Scan for the cell matching the given text and deliver its [x, y] coordinate at center. 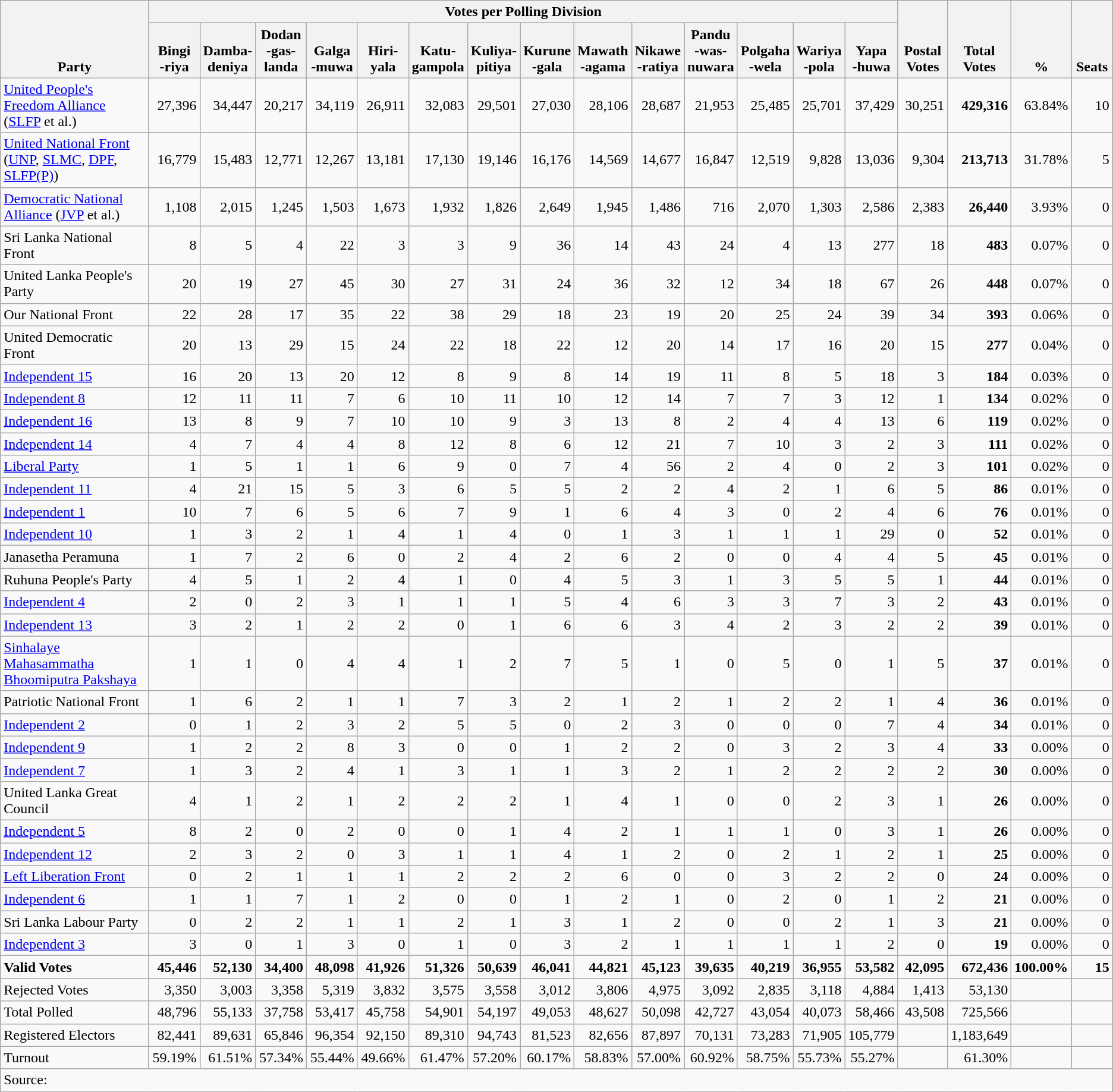
Sri Lanka National Front [75, 245]
58,466 [872, 1012]
Galga-muwa [332, 51]
3,012 [547, 990]
Independent 9 [75, 747]
1,826 [493, 207]
86 [980, 489]
28,687 [658, 105]
34,447 [228, 105]
57.00% [658, 1058]
16,847 [710, 160]
1,945 [603, 207]
Votes per Polling Division [523, 12]
26,911 [383, 105]
3,832 [383, 990]
87,897 [658, 1035]
Kuliya-pitiya [493, 51]
Kurune-gala [547, 51]
14,677 [658, 160]
94,743 [493, 1035]
Source: [556, 1080]
48,627 [603, 1012]
Yapa-huwa [872, 51]
35 [332, 314]
43,508 [923, 1012]
483 [980, 245]
73,283 [765, 1035]
Wariya-pola [819, 51]
89,631 [228, 1035]
Valid Votes [75, 967]
5,319 [332, 990]
12,267 [332, 160]
2,835 [765, 990]
92,150 [383, 1035]
81,523 [547, 1035]
1,245 [281, 207]
United National Front(UNP, SLMC, DPF, SLFP(P)) [75, 160]
29,501 [493, 105]
3,358 [281, 990]
1,183,649 [980, 1035]
50,098 [658, 1012]
United Democratic Front [75, 345]
448 [980, 284]
37,758 [281, 1012]
26,440 [980, 207]
34,400 [281, 967]
United People's Freedom Alliance (SLFP et al.) [75, 105]
70,131 [710, 1035]
38 [438, 314]
49.66% [383, 1058]
672,436 [980, 967]
3,806 [603, 990]
61.47% [438, 1058]
41,926 [383, 967]
Independent 10 [75, 534]
1,413 [923, 990]
Rejected Votes [75, 990]
3,092 [710, 990]
4,884 [872, 990]
43,054 [765, 1012]
Our National Front [75, 314]
Independent 6 [75, 899]
Independent 1 [75, 512]
716 [710, 207]
184 [980, 376]
Nikawe-ratiya [658, 51]
Independent 4 [75, 602]
45,758 [383, 1012]
Bingi-riya [174, 51]
96,354 [332, 1035]
33 [980, 747]
34,119 [332, 105]
100.00% [1042, 967]
54,197 [493, 1012]
Independent 13 [75, 625]
Independent 2 [75, 725]
Seats [1092, 39]
55.73% [819, 1058]
Independent 11 [75, 489]
Janasetha Peramuna [75, 557]
2,070 [765, 207]
111 [980, 444]
Patriotic National Front [75, 702]
Independent 12 [75, 854]
3,350 [174, 990]
52 [980, 534]
67 [872, 284]
Independent 7 [75, 770]
40,219 [765, 967]
89,310 [438, 1035]
28 [228, 314]
60.17% [547, 1058]
Independent 3 [75, 945]
42,727 [710, 1012]
4,975 [658, 990]
1,503 [332, 207]
82,656 [603, 1035]
0.06% [1042, 314]
Independent 5 [75, 831]
1,486 [658, 207]
2,015 [228, 207]
119 [980, 421]
Pandu-was-nuwara [710, 51]
1,303 [819, 207]
65,846 [281, 1035]
55.44% [332, 1058]
16,779 [174, 160]
40,073 [819, 1012]
71,905 [819, 1035]
105,779 [872, 1035]
54,901 [438, 1012]
42,095 [923, 967]
36,955 [819, 967]
58.83% [603, 1058]
19,146 [493, 160]
58.75% [765, 1058]
2,649 [547, 207]
1,108 [174, 207]
31 [493, 284]
429,316 [980, 105]
30,251 [923, 105]
60.92% [710, 1058]
1,932 [438, 207]
51,326 [438, 967]
53,417 [332, 1012]
725,566 [980, 1012]
25,485 [765, 105]
2,383 [923, 207]
12,771 [281, 160]
14,569 [603, 160]
134 [980, 398]
53,582 [872, 967]
46,041 [547, 967]
57.34% [281, 1058]
Total Polled [75, 1012]
3,003 [228, 990]
27,396 [174, 105]
Party [75, 39]
13,181 [383, 160]
39,635 [710, 967]
% [1042, 39]
393 [980, 314]
55.27% [872, 1058]
Hiri-yala [383, 51]
59.19% [174, 1058]
3.93% [1042, 207]
50,639 [493, 967]
37,429 [872, 105]
3,558 [493, 990]
Democratic National Alliance (JVP et al.) [75, 207]
61.30% [980, 1058]
20,217 [281, 105]
9,828 [819, 160]
31.78% [1042, 160]
Independent 8 [75, 398]
76 [980, 512]
21,953 [710, 105]
2,586 [872, 207]
56 [658, 467]
Independent 14 [75, 444]
25,701 [819, 105]
3,118 [819, 990]
53,130 [980, 990]
United Lanka People's Party [75, 284]
0.04% [1042, 345]
Damba-deniya [228, 51]
Independent 16 [75, 421]
49,053 [547, 1012]
52,130 [228, 967]
Sri Lanka Labour Party [75, 922]
Liberal Party [75, 467]
3,575 [438, 990]
1,673 [383, 207]
United Lanka Great Council [75, 800]
32,083 [438, 105]
23 [603, 314]
15,483 [228, 160]
44,821 [603, 967]
Left Liberation Front [75, 877]
37 [980, 663]
45,446 [174, 967]
55,133 [228, 1012]
Ruhuna People's Party [75, 580]
12,519 [765, 160]
Polgaha-wela [765, 51]
82,441 [174, 1035]
13,036 [872, 160]
44 [980, 580]
9,304 [923, 160]
PostalVotes [923, 39]
27,030 [547, 105]
213,713 [980, 160]
Mawath-agama [603, 51]
Registered Electors [75, 1035]
45,123 [658, 967]
Total Votes [980, 39]
32 [658, 284]
48,098 [332, 967]
17,130 [438, 160]
16,176 [547, 160]
101 [980, 467]
63.84% [1042, 105]
Independent 15 [75, 376]
28,106 [603, 105]
Katu-gampola [438, 51]
57.20% [493, 1058]
Turnout [75, 1058]
0.03% [1042, 376]
61.51% [228, 1058]
Dodan-gas-landa [281, 51]
Sinhalaye Mahasammatha Bhoomiputra Pakshaya [75, 663]
48,796 [174, 1012]
